Locate the cell with the specified text and output its (X, Y) center coordinate. 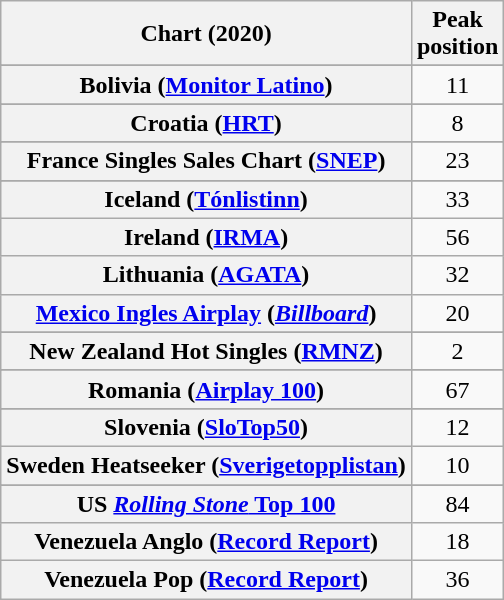
32 (457, 275)
56 (457, 237)
Romania (Airplay 100) (206, 389)
2 (457, 351)
Ireland (IRMA) (206, 237)
Slovenia (SloTop50) (206, 427)
Venezuela Pop (Record Report) (206, 580)
Bolivia (Monitor Latino) (206, 85)
US Rolling Stone Top 100 (206, 503)
84 (457, 503)
Iceland (Tónlistinn) (206, 199)
10 (457, 465)
Chart (2020) (206, 34)
Peakposition (457, 34)
18 (457, 542)
33 (457, 199)
36 (457, 580)
France Singles Sales Chart (SNEP) (206, 161)
11 (457, 85)
12 (457, 427)
Venezuela Anglo (Record Report) (206, 542)
New Zealand Hot Singles (RMNZ) (206, 351)
Lithuania (AGATA) (206, 275)
23 (457, 161)
Croatia (HRT) (206, 123)
Mexico Ingles Airplay (Billboard) (206, 313)
8 (457, 123)
20 (457, 313)
67 (457, 389)
Sweden Heatseeker (Sverigetopplistan) (206, 465)
